Pinpoint the cell where the given text exists, returning its [X, Y] midpoint coordinate. 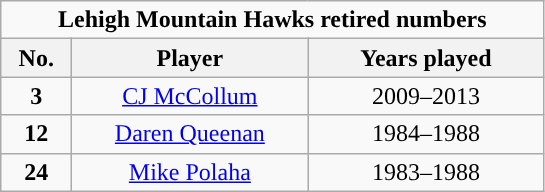
Player [190, 58]
12 [36, 134]
CJ McCollum [190, 96]
24 [36, 172]
2009–2013 [426, 96]
Daren Queenan [190, 134]
3 [36, 96]
Years played [426, 58]
1983–1988 [426, 172]
Mike Polaha [190, 172]
No. [36, 58]
Lehigh Mountain Hawks retired numbers [272, 20]
1984–1988 [426, 134]
